Return the [x, y] coordinate for the center point of the cell that contains the specified text.  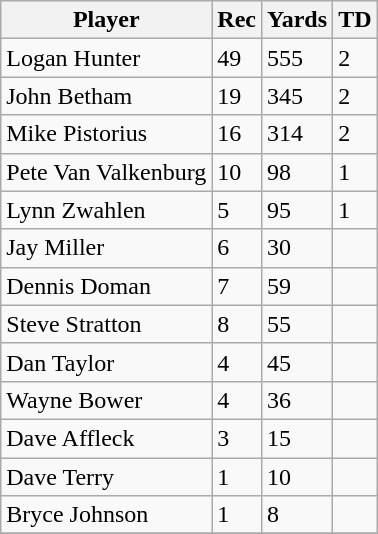
Steve Stratton [106, 324]
Dennis Doman [106, 286]
7 [237, 286]
Mike Pistorius [106, 134]
30 [298, 248]
Wayne Bower [106, 400]
36 [298, 400]
Yards [298, 20]
Dan Taylor [106, 362]
98 [298, 172]
Player [106, 20]
Bryce Johnson [106, 515]
55 [298, 324]
TD [355, 20]
95 [298, 210]
5 [237, 210]
45 [298, 362]
49 [237, 58]
19 [237, 96]
Lynn Zwahlen [106, 210]
Dave Terry [106, 477]
6 [237, 248]
345 [298, 96]
Pete Van Valkenburg [106, 172]
John Betham [106, 96]
15 [298, 438]
314 [298, 134]
16 [237, 134]
Logan Hunter [106, 58]
Rec [237, 20]
3 [237, 438]
Dave Affleck [106, 438]
555 [298, 58]
Jay Miller [106, 248]
59 [298, 286]
